Scan for the cell matching the given text and deliver its [X, Y] coordinate at center. 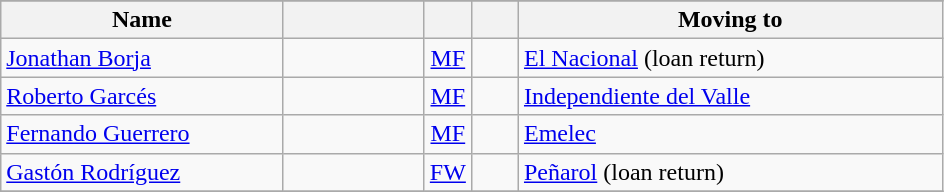
Roberto Garcés [142, 96]
Moving to [730, 20]
Jonathan Borja [142, 58]
FW [448, 172]
Fernando Guerrero [142, 134]
Name [142, 20]
El Nacional (loan return) [730, 58]
Independiente del Valle [730, 96]
Emelec [730, 134]
Gastón Rodríguez [142, 172]
Peñarol (loan return) [730, 172]
